Find where the given text appears and provide that cell's center as (x, y) coordinate. 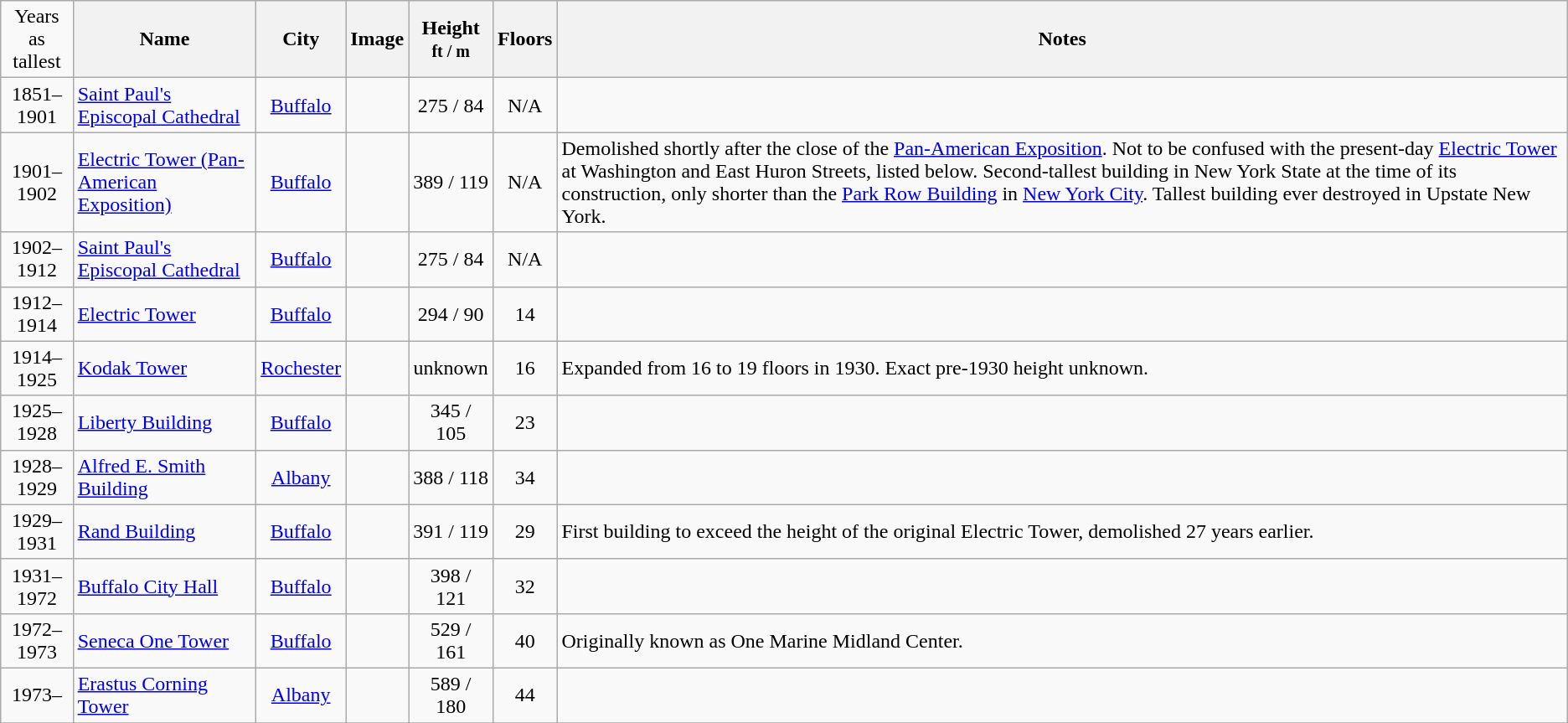
1902–1912 (37, 260)
345 / 105 (451, 422)
Rand Building (164, 531)
294 / 90 (451, 313)
1925–1928 (37, 422)
1901–1902 (37, 183)
44 (525, 695)
391 / 119 (451, 531)
Alfred E. Smith Building (164, 478)
Expanded from 16 to 19 floors in 1930. Exact pre-1930 height unknown. (1062, 369)
Name (164, 39)
Buffalo City Hall (164, 586)
1931–1972 (37, 586)
1973– (37, 695)
Notes (1062, 39)
389 / 119 (451, 183)
First building to exceed the height of the original Electric Tower, demolished 27 years earlier. (1062, 531)
23 (525, 422)
589 / 180 (451, 695)
32 (525, 586)
Seneca One Tower (164, 640)
1851–1901 (37, 106)
34 (525, 478)
Years astallest (37, 39)
529 / 161 (451, 640)
Image (377, 39)
29 (525, 531)
398 / 121 (451, 586)
Originally known as One Marine Midland Center. (1062, 640)
Rochester (302, 369)
Floors (525, 39)
City (302, 39)
Electric Tower (Pan-American Exposition) (164, 183)
Liberty Building (164, 422)
16 (525, 369)
40 (525, 640)
1928–1929 (37, 478)
388 / 118 (451, 478)
Erastus Corning Tower (164, 695)
unknown (451, 369)
14 (525, 313)
Kodak Tower (164, 369)
1914–1925 (37, 369)
1972–1973 (37, 640)
1929–1931 (37, 531)
Electric Tower (164, 313)
Heightft / m (451, 39)
1912–1914 (37, 313)
